Provide the [X, Y] coordinate of the cell's center where the given text is located.  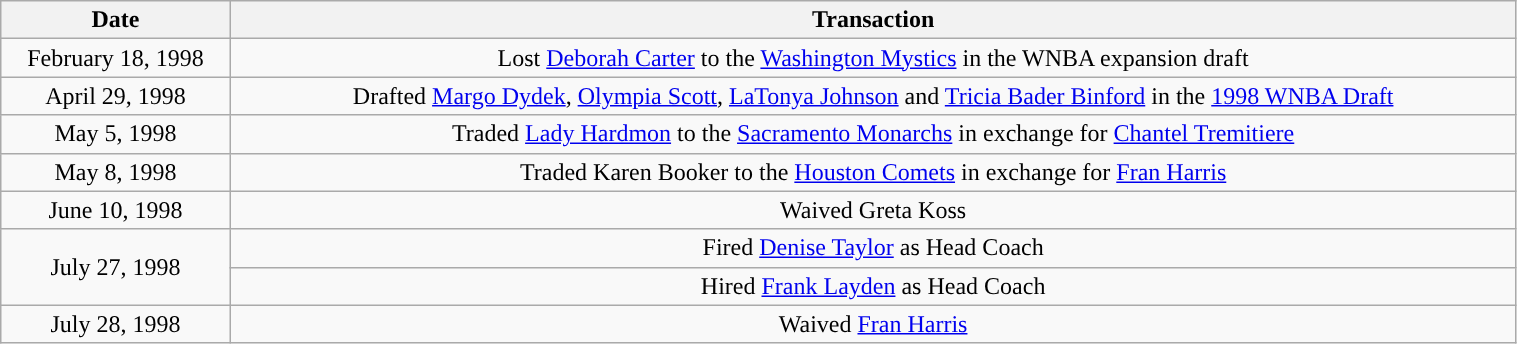
Hired Frank Layden as Head Coach [873, 286]
Waived Fran Harris [873, 324]
Drafted Margo Dydek, Olympia Scott, LaTonya Johnson and Tricia Bader Binford in the 1998 WNBA Draft [873, 96]
Transaction [873, 20]
May 8, 1998 [116, 172]
Lost Deborah Carter to the Washington Mystics in the WNBA expansion draft [873, 58]
June 10, 1998 [116, 210]
Traded Lady Hardmon to the Sacramento Monarchs in exchange for Chantel Tremitiere [873, 134]
February 18, 1998 [116, 58]
Traded Karen Booker to the Houston Comets in exchange for Fran Harris [873, 172]
May 5, 1998 [116, 134]
July 28, 1998 [116, 324]
Date [116, 20]
July 27, 1998 [116, 267]
Fired Denise Taylor as Head Coach [873, 248]
April 29, 1998 [116, 96]
Waived Greta Koss [873, 210]
